Find where the given text appears and provide that cell's center as [X, Y] coordinate. 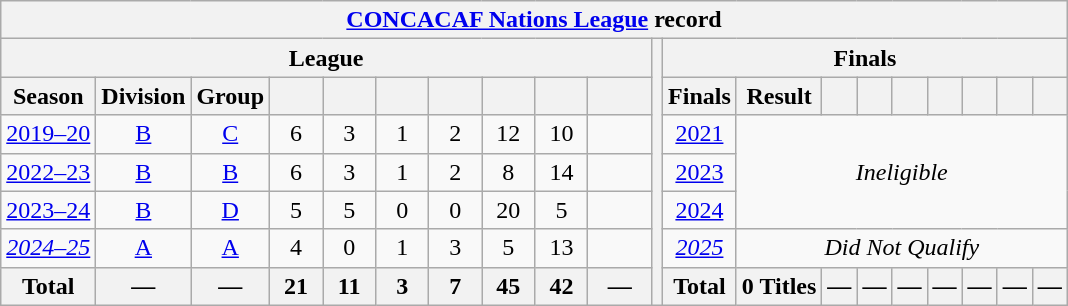
2025 [700, 248]
12 [508, 134]
14 [562, 172]
Division [144, 96]
League [326, 58]
21 [296, 286]
2024 [700, 210]
13 [562, 248]
Ineligible [902, 172]
7 [456, 286]
0 Titles [779, 286]
Group [230, 96]
2023–24 [48, 210]
2023 [700, 172]
11 [350, 286]
2021 [700, 134]
Did Not Qualify [902, 248]
8 [508, 172]
2022–23 [48, 172]
42 [562, 286]
Season [48, 96]
Result [779, 96]
CONCACAF Nations League record [534, 20]
D [230, 210]
2024–25 [48, 248]
10 [562, 134]
45 [508, 286]
4 [296, 248]
20 [508, 210]
2019–20 [48, 134]
C [230, 134]
